Return the (x, y) coordinate for the center point of the cell that contains the specified text.  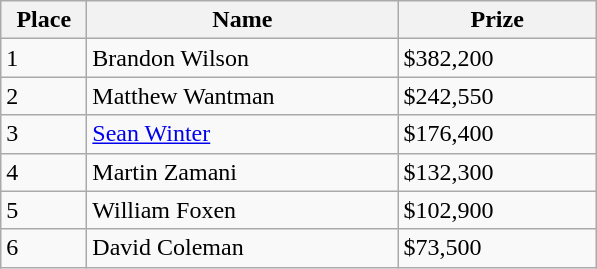
David Coleman (242, 248)
4 (44, 172)
Place (44, 20)
6 (44, 248)
1 (44, 58)
$176,400 (498, 134)
Martin Zamani (242, 172)
Matthew Wantman (242, 96)
Sean Winter (242, 134)
$132,300 (498, 172)
William Foxen (242, 210)
Name (242, 20)
Brandon Wilson (242, 58)
$102,900 (498, 210)
Prize (498, 20)
3 (44, 134)
2 (44, 96)
$382,200 (498, 58)
$73,500 (498, 248)
$242,550 (498, 96)
5 (44, 210)
